Provide the [x, y] coordinate of the cell's center where the given text is located.  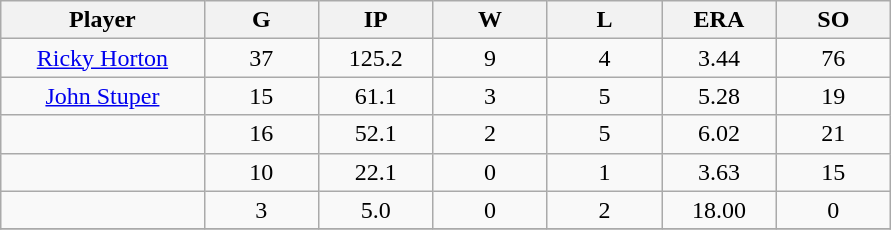
125.2 [376, 58]
ERA [719, 20]
19 [834, 96]
G [261, 20]
1 [604, 172]
5.28 [719, 96]
61.1 [376, 96]
John Stuper [102, 96]
L [604, 20]
37 [261, 58]
21 [834, 134]
3.63 [719, 172]
5.0 [376, 210]
76 [834, 58]
SO [834, 20]
4 [604, 58]
IP [376, 20]
10 [261, 172]
16 [261, 134]
Ricky Horton [102, 58]
Player [102, 20]
52.1 [376, 134]
W [490, 20]
9 [490, 58]
22.1 [376, 172]
6.02 [719, 134]
18.00 [719, 210]
3.44 [719, 58]
